Detect which cell encompasses the target text, then output its [X, Y] center coordinate. 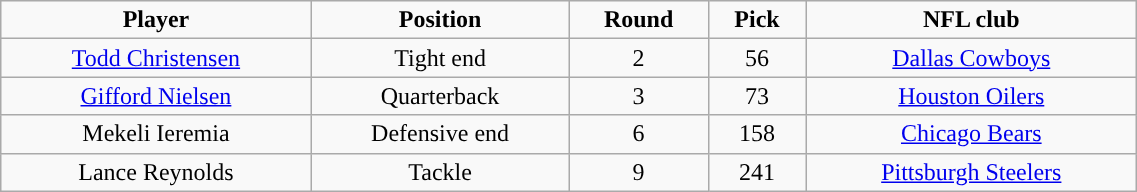
Player [156, 20]
Defensive end [440, 134]
Pick [757, 20]
9 [638, 172]
Houston Oilers [972, 96]
158 [757, 134]
Pittsburgh Steelers [972, 172]
3 [638, 96]
241 [757, 172]
73 [757, 96]
Lance Reynolds [156, 172]
56 [757, 58]
Gifford Nielsen [156, 96]
Quarterback [440, 96]
NFL club [972, 20]
Dallas Cowboys [972, 58]
Round [638, 20]
Chicago Bears [972, 134]
Tight end [440, 58]
Mekeli Ieremia [156, 134]
2 [638, 58]
Todd Christensen [156, 58]
Tackle [440, 172]
Position [440, 20]
6 [638, 134]
